Pinpoint the cell where the given text exists, returning its (X, Y) midpoint coordinate. 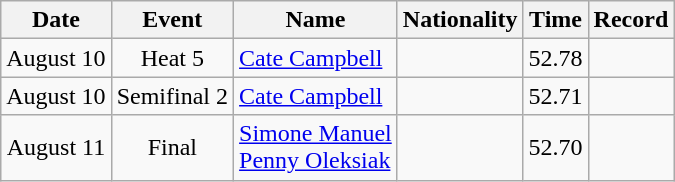
Event (172, 20)
August 11 (56, 148)
Record (631, 20)
Final (172, 148)
Simone Manuel Penny Oleksiak (316, 148)
Date (56, 20)
52.78 (556, 58)
52.70 (556, 148)
52.71 (556, 96)
Heat 5 (172, 58)
Semifinal 2 (172, 96)
Nationality (460, 20)
Name (316, 20)
Time (556, 20)
